Return (X, Y) of the center of cell containing provided text 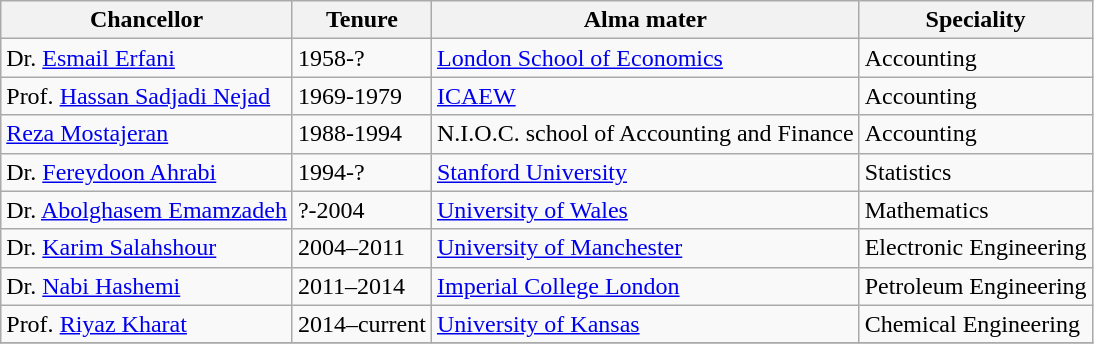
University of Kansas (645, 324)
London School of Economics (645, 58)
Dr. Karim Salahshour (147, 248)
Statistics (976, 172)
N.I.O.C. school of Accounting and Finance (645, 134)
Tenure (362, 20)
2011–2014 (362, 286)
1969-1979 (362, 96)
2004–2011 (362, 248)
Stanford University (645, 172)
Dr. Nabi Hashemi (147, 286)
1988-1994 (362, 134)
Dr. Abolghasem Emamzadeh (147, 210)
Reza Mostajeran (147, 134)
Alma mater (645, 20)
Speciality (976, 20)
1994-? (362, 172)
Petroleum Engineering (976, 286)
Chemical Engineering (976, 324)
Dr. Fereydoon Ahrabi (147, 172)
Prof. Hassan Sadjadi Nejad (147, 96)
University of Manchester (645, 248)
Prof. Riyaz Kharat (147, 324)
2014–current (362, 324)
1958-? (362, 58)
?-2004 (362, 210)
Dr. Esmail Erfani (147, 58)
Mathematics (976, 210)
Chancellor (147, 20)
Imperial College London (645, 286)
University of Wales (645, 210)
ICAEW (645, 96)
Electronic Engineering (976, 248)
